From the cell containing the given text, extract its center point as [X, Y] coordinate. 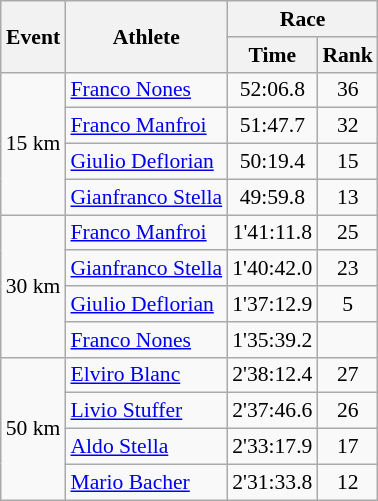
2'37:46.6 [272, 411]
17 [348, 447]
25 [348, 233]
51:47.7 [272, 126]
12 [348, 482]
50 km [34, 428]
Time [272, 55]
Aldo Stella [146, 447]
26 [348, 411]
49:59.8 [272, 197]
32 [348, 126]
5 [348, 304]
36 [348, 90]
Rank [348, 55]
50:19.4 [272, 162]
27 [348, 375]
Mario Bacher [146, 482]
13 [348, 197]
30 km [34, 286]
1'41:11.8 [272, 233]
2'33:17.9 [272, 447]
52:06.8 [272, 90]
Athlete [146, 36]
Livio Stuffer [146, 411]
1'40:42.0 [272, 269]
15 [348, 162]
2'38:12.4 [272, 375]
Race [302, 19]
1'37:12.9 [272, 304]
23 [348, 269]
Event [34, 36]
2'31:33.8 [272, 482]
15 km [34, 143]
Elviro Blanc [146, 375]
1'35:39.2 [272, 340]
